Scan for the cell matching the given text and deliver its [X, Y] coordinate at center. 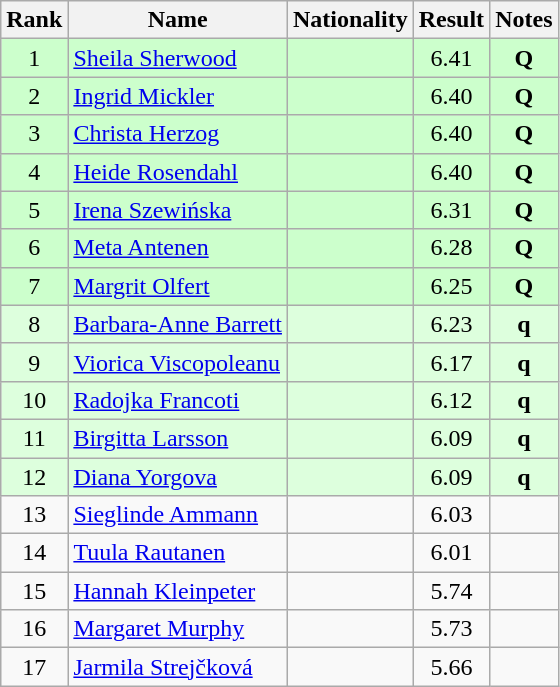
Diana Yorgova [178, 477]
5.66 [451, 667]
16 [34, 629]
Margrit Olfert [178, 286]
12 [34, 477]
Margaret Murphy [178, 629]
6.23 [451, 324]
Christa Herzog [178, 134]
Tuula Rautanen [178, 553]
6.03 [451, 515]
5 [34, 210]
6.01 [451, 553]
6.28 [451, 248]
6 [34, 248]
Radojka Francoti [178, 400]
6.17 [451, 362]
10 [34, 400]
Jarmila Strejčková [178, 667]
6.12 [451, 400]
Name [178, 20]
7 [34, 286]
Barbara-Anne Barrett [178, 324]
Result [451, 20]
Nationality [350, 20]
5.74 [451, 591]
3 [34, 134]
Hannah Kleinpeter [178, 591]
5.73 [451, 629]
4 [34, 172]
6.31 [451, 210]
14 [34, 553]
9 [34, 362]
Ingrid Mickler [178, 96]
Irena Szewińska [178, 210]
Sheila Sherwood [178, 58]
13 [34, 515]
Rank [34, 20]
1 [34, 58]
Meta Antenen [178, 248]
17 [34, 667]
Notes [524, 20]
6.41 [451, 58]
11 [34, 438]
Heide Rosendahl [178, 172]
Birgitta Larsson [178, 438]
2 [34, 96]
Viorica Viscopoleanu [178, 362]
15 [34, 591]
6.25 [451, 286]
8 [34, 324]
Sieglinde Ammann [178, 515]
